Identify which cell holds the provided text, then report its (X, Y) central coordinate. 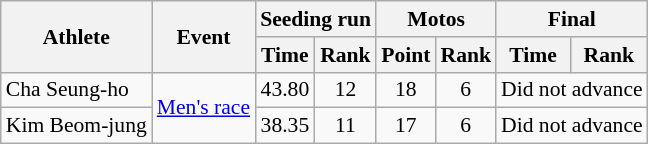
Kim Beom-jung (76, 126)
18 (406, 90)
12 (346, 90)
43.80 (285, 90)
38.35 (285, 126)
Men's race (204, 108)
Point (406, 55)
11 (346, 126)
17 (406, 126)
Event (204, 36)
Cha Seung-ho (76, 90)
Final (572, 19)
Athlete (76, 36)
Motos (436, 19)
Seeding run (316, 19)
